Pinpoint the cell where the given text exists, returning its (x, y) midpoint coordinate. 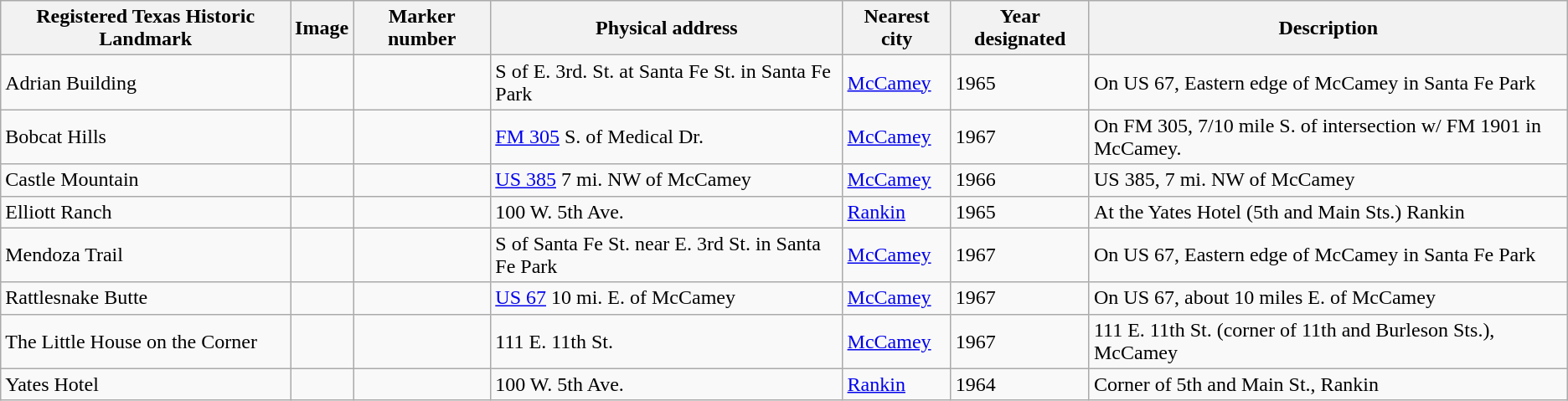
Mendoza Trail (146, 254)
1964 (1020, 384)
Marker number (422, 28)
Year designated (1020, 28)
S of Santa Fe St. near E. 3rd St. in Santa Fe Park (667, 254)
At the Yates Hotel (5th and Main Sts.) Rankin (1328, 212)
Description (1328, 28)
Registered Texas Historic Landmark (146, 28)
US 67 10 mi. E. of McCamey (667, 298)
US 385 7 mi. NW of McCamey (667, 180)
Yates Hotel (146, 384)
Image (322, 28)
Physical address (667, 28)
1966 (1020, 180)
US 385, 7 mi. NW of McCamey (1328, 180)
On FM 305, 7/10 mile S. of intersection w/ FM 1901 in McCamey. (1328, 137)
Rattlesnake Butte (146, 298)
Castle Mountain (146, 180)
Corner of 5th and Main St., Rankin (1328, 384)
Bobcat Hills (146, 137)
Adrian Building (146, 82)
Nearest city (896, 28)
FM 305 S. of Medical Dr. (667, 137)
111 E. 11th St. (corner of 11th and Burleson Sts.), McCamey (1328, 342)
The Little House on the Corner (146, 342)
On US 67, about 10 miles E. of McCamey (1328, 298)
111 E. 11th St. (667, 342)
Elliott Ranch (146, 212)
S of E. 3rd. St. at Santa Fe St. in Santa Fe Park (667, 82)
